Return the [x, y] coordinate for the center point of the cell that contains the specified text.  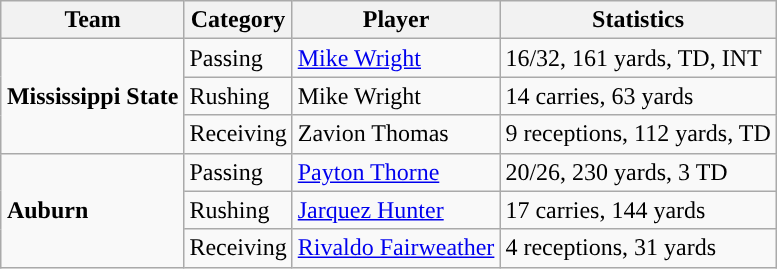
Mississippi State [92, 96]
Category [238, 20]
Auburn [92, 210]
Jarquez Hunter [396, 210]
Payton Thorne [396, 172]
Player [396, 20]
Team [92, 20]
Rivaldo Fairweather [396, 248]
14 carries, 63 yards [638, 96]
Statistics [638, 20]
20/26, 230 yards, 3 TD [638, 172]
17 carries, 144 yards [638, 210]
16/32, 161 yards, TD, INT [638, 58]
4 receptions, 31 yards [638, 248]
9 receptions, 112 yards, TD [638, 134]
Zavion Thomas [396, 134]
